Identify which cell holds the provided text, then report its (x, y) central coordinate. 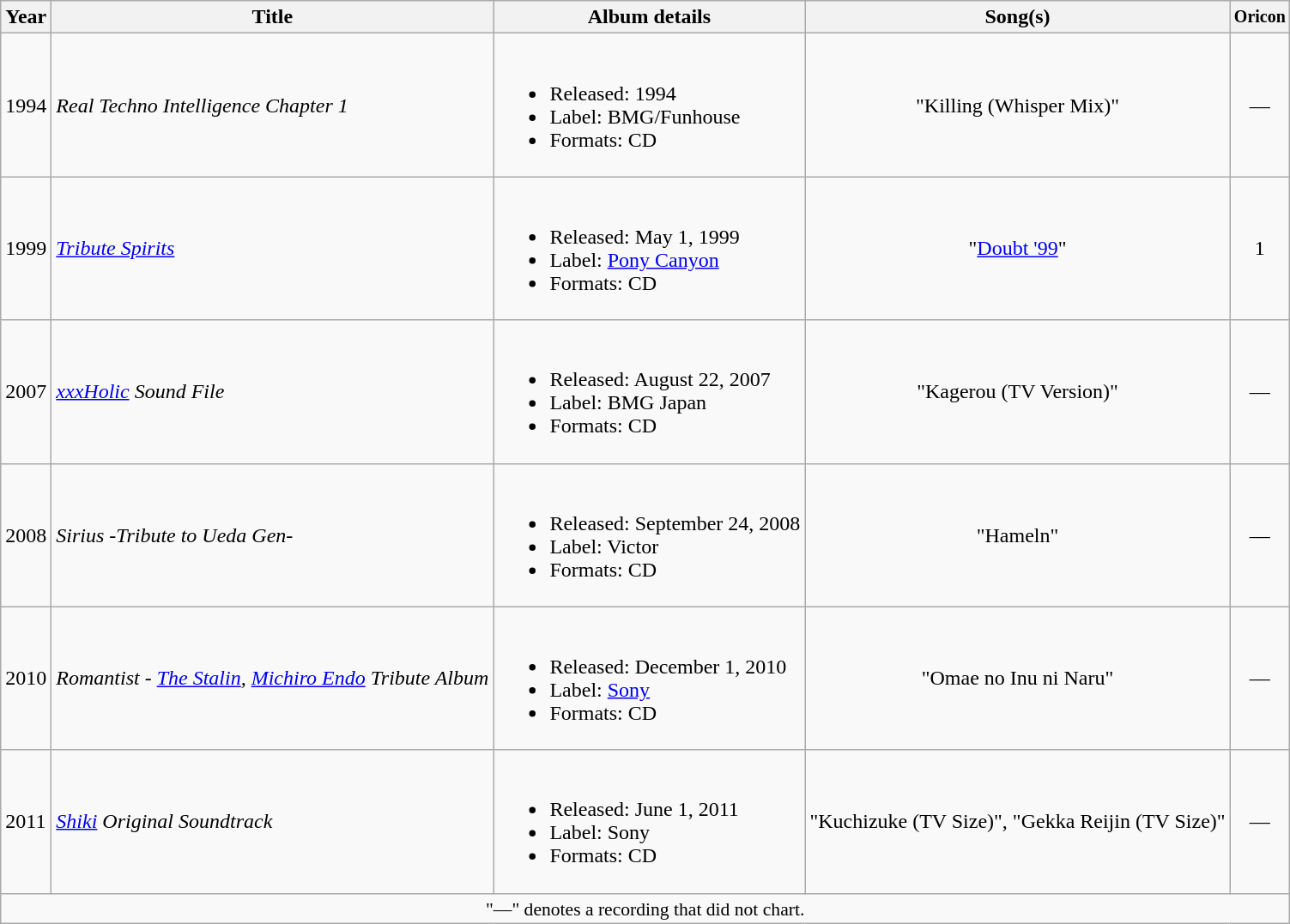
Tribute Spirits (273, 249)
Year (26, 17)
2008 (26, 535)
"Doubt '99" (1018, 249)
Shiki Original Soundtrack (273, 822)
Title (273, 17)
1999 (26, 249)
1 (1260, 249)
1994 (26, 105)
"Kuchizuke (TV Size)", "Gekka Reijin (TV Size)" (1018, 822)
2007 (26, 391)
"Omae no Inu ni Naru" (1018, 678)
xxxHolic Sound File (273, 391)
"Hameln" (1018, 535)
2010 (26, 678)
Released: May 1, 1999Label: Pony CanyonFormats: CD (649, 249)
2011 (26, 822)
Romantist - The Stalin, Michiro Endo Tribute Album (273, 678)
Oricon (1260, 17)
Released: June 1, 2011Label: SonyFormats: CD (649, 822)
Released: September 24, 2008Label: VictorFormats: CD (649, 535)
Album details (649, 17)
"—" denotes a recording that did not chart. (645, 909)
Released: August 22, 2007Label: BMG JapanFormats: CD (649, 391)
"Killing (Whisper Mix)" (1018, 105)
Released: 1994Label: BMG/FunhouseFormats: CD (649, 105)
Real Techno Intelligence Chapter 1 (273, 105)
Released: December 1, 2010Label: SonyFormats: CD (649, 678)
Song(s) (1018, 17)
Sirius -Tribute to Ueda Gen- (273, 535)
"Kagerou (TV Version)" (1018, 391)
